Return the [X, Y] coordinate for the center point of the cell that contains the specified text.  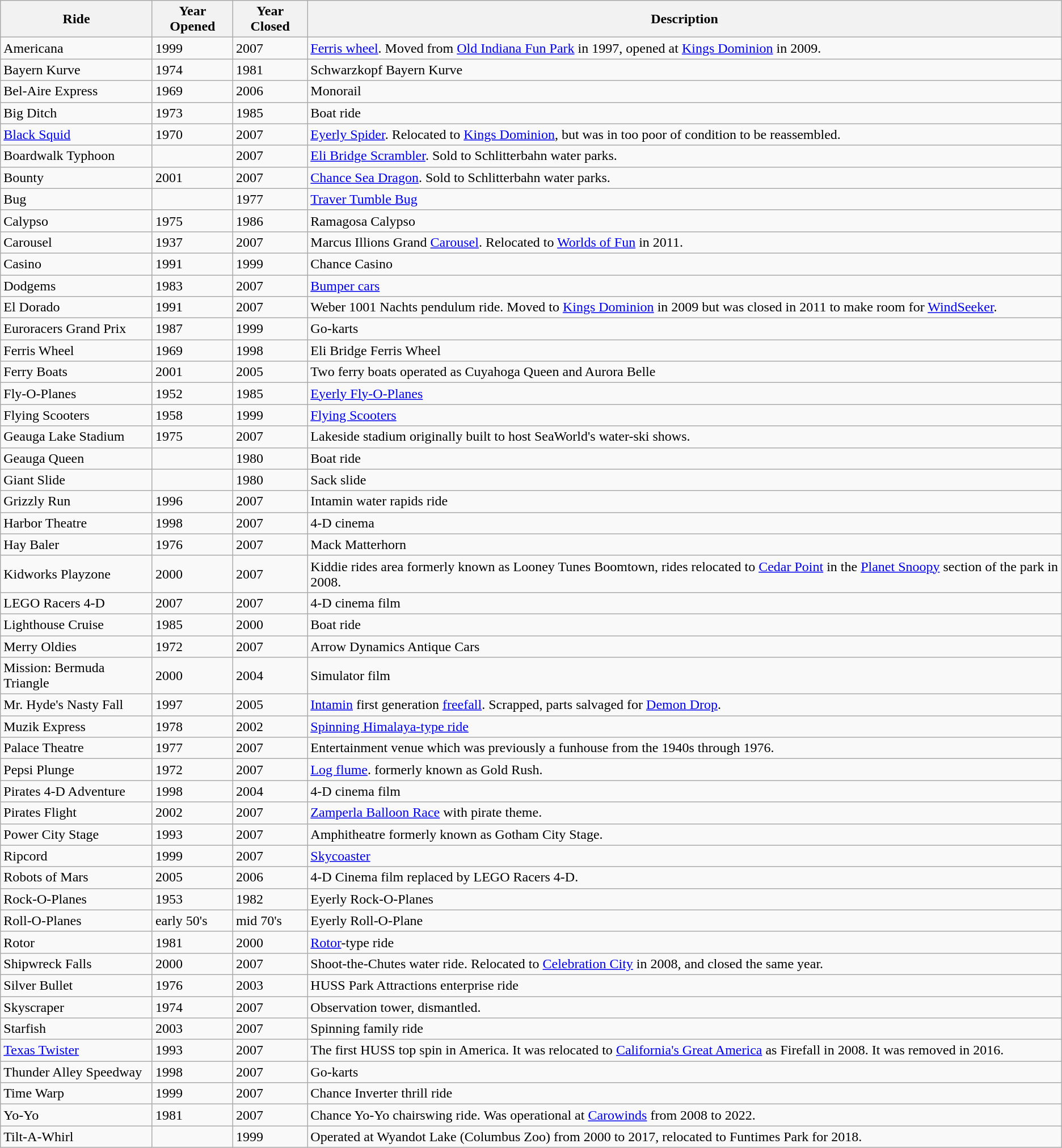
Spinning family ride [684, 1029]
Bumper cars [684, 285]
Year Opened [192, 19]
1997 [192, 705]
The first HUSS top spin in America. It was relocated to California's Great America as Firefall in 2008. It was removed in 2016. [684, 1050]
Intamin water rapids ride [684, 501]
1958 [192, 415]
Kiddie rides area formerly known as Looney Tunes Boomtown, rides relocated to Cedar Point in the Planet Snoopy section of the park in 2008. [684, 574]
Grizzly Run [77, 501]
early 50's [192, 921]
Rock-O-Planes [77, 899]
1982 [270, 899]
Harbor Theatre [77, 523]
Yo-Yo [77, 1115]
Year Closed [270, 19]
1952 [192, 394]
HUSS Park Attractions enterprise ride [684, 985]
1983 [192, 285]
Eyerly Rock-O-Planes [684, 899]
Pepsi Plunge [77, 770]
Intamin first generation freefall. Scrapped, parts salvaged for Demon Drop. [684, 705]
Merry Oldies [77, 646]
Observation tower, dismantled. [684, 1007]
Chance Casino [684, 264]
Carousel [77, 242]
1996 [192, 501]
Giant Slide [77, 480]
Big Ditch [77, 113]
Ferris wheel. Moved from Old Indiana Fun Park in 1997, opened at Kings Dominion in 2009. [684, 48]
Bounty [77, 178]
Kidworks Playzone [77, 574]
Ferry Boats [77, 372]
Skycoaster [684, 856]
Casino [77, 264]
4-D cinema [684, 523]
1937 [192, 242]
Skyscraper [77, 1007]
Two ferry boats operated as Cuyahoga Queen and Aurora Belle [684, 372]
Monorail [684, 91]
Entertainment venue which was previously a funhouse from the 1940s through 1976. [684, 748]
Geauga Lake Stadium [77, 437]
Euroracers Grand Prix [77, 329]
Chance Inverter thrill ride [684, 1094]
1953 [192, 899]
Bel-Aire Express [77, 91]
Texas Twister [77, 1050]
Pirates 4-D Adventure [77, 791]
Mission: Bermuda Triangle [77, 676]
Operated at Wyandot Lake (Columbus Zoo) from 2000 to 2017, relocated to Funtimes Park for 2018. [684, 1137]
Spinning Himalaya-type ride [684, 727]
Chance Yo-Yo chairswing ride. Was operational at Carowinds from 2008 to 2022. [684, 1115]
Eyerly Roll-O-Plane [684, 921]
Power City Stage [77, 834]
Muzik Express [77, 727]
1973 [192, 113]
Rotor [77, 942]
Simulator film [684, 676]
Ferris Wheel [77, 351]
Calypso [77, 221]
Rotor-type ride [684, 942]
Dodgems [77, 285]
Eli Bridge Ferris Wheel [684, 351]
Ramagosa Calypso [684, 221]
Eyerly Fly-O-Planes [684, 394]
Lighthouse Cruise [77, 624]
Fly-O-Planes [77, 394]
Time Warp [77, 1094]
Geauga Queen [77, 458]
Schwarzkopf Bayern Kurve [684, 70]
Pirates Flight [77, 813]
Mack Matterhorn [684, 545]
Tilt-A-Whirl [77, 1137]
Chance Sea Dragon. Sold to Schlitterbahn water parks. [684, 178]
1987 [192, 329]
Traver Tumble Bug [684, 199]
1986 [270, 221]
Sack slide [684, 480]
Lakeside stadium originally built to host SeaWorld's water-ski shows. [684, 437]
Ride [77, 19]
Amphitheatre formerly known as Gotham City Stage. [684, 834]
Bug [77, 199]
Silver Bullet [77, 985]
Weber 1001 Nachts pendulum ride. Moved to Kings Dominion in 2009 but was closed in 2011 to make room for WindSeeker. [684, 307]
Shipwreck Falls [77, 964]
Thunder Alley Speedway [77, 1072]
Mr. Hyde's Nasty Fall [77, 705]
Hay Baler [77, 545]
Marcus Illions Grand Carousel. Relocated to Worlds of Fun in 2011. [684, 242]
Eyerly Spider. Relocated to Kings Dominion, but was in too poor of condition to be reassembled. [684, 134]
Palace Theatre [77, 748]
Arrow Dynamics Antique Cars [684, 646]
Zamperla Balloon Race with pirate theme. [684, 813]
Bayern Kurve [77, 70]
Americana [77, 48]
4-D Cinema film replaced by LEGO Racers 4-D. [684, 877]
LEGO Racers 4-D [77, 603]
Roll-O-Planes [77, 921]
Boardwalk Typhoon [77, 156]
Robots of Mars [77, 877]
Shoot-the-Chutes water ride. Relocated to Celebration City in 2008, and closed the same year. [684, 964]
Log flume. formerly known as Gold Rush. [684, 770]
El Dorado [77, 307]
Ripcord [77, 856]
1978 [192, 727]
Black Squid [77, 134]
Starfish [77, 1029]
1970 [192, 134]
Description [684, 19]
Eli Bridge Scrambler. Sold to Schlitterbahn water parks. [684, 156]
mid 70's [270, 921]
